Provide the [X, Y] coordinate of the cell's center where the given text is located.  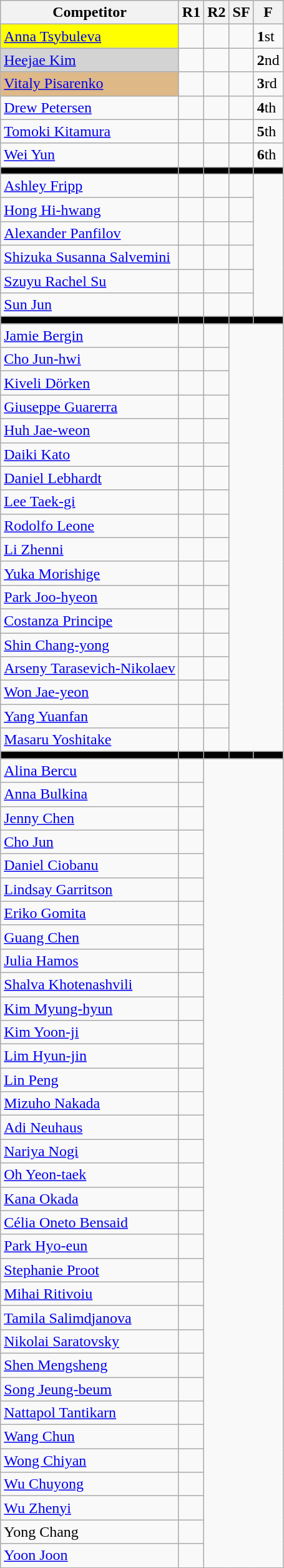
Kiveli Dörken [90, 383]
Sun Jun [90, 305]
Wu Zhenyi [90, 1508]
Anna Tsybuleva [90, 36]
Tamila Salimdjanova [90, 1317]
Mizuho Nakada [90, 1104]
Wu Chuyong [90, 1484]
Kim Myung-hyun [90, 1008]
Rodolfo Leone [90, 526]
5th [268, 131]
Célia Oneto Bensaid [90, 1222]
Yong Chang [90, 1532]
Lim Hyun-jin [90, 1056]
Lindsay Garritson [90, 889]
Eriko Gomita [90, 913]
Lin Peng [90, 1080]
Ashley Fripp [90, 186]
Mihai Ritivoiu [90, 1294]
Anna Bulkina [90, 794]
Competitor [90, 12]
Park Hyo-eun [90, 1246]
Arseny Tarasevich-Nikolaev [90, 669]
Nikolai Saratovsky [90, 1341]
Park Joo-hyeon [90, 597]
Nariya Nogi [90, 1151]
4th [268, 107]
Wang Chun [90, 1437]
Kim Yoon-ji [90, 1032]
Yang Yuanfan [90, 716]
F [268, 12]
2nd [268, 60]
Lee Taek-gi [90, 502]
Stephanie Proot [90, 1270]
Heejae Kim [90, 60]
Alina Bercu [90, 771]
Huh Jae-weon [90, 431]
Shalva Khotenashvili [90, 984]
Won Jae-yeon [90, 692]
Jamie Bergin [90, 336]
Yuka Morishige [90, 573]
Kana Okada [90, 1199]
R2 [217, 12]
Daiki Kato [90, 454]
Drew Petersen [90, 107]
Li Zhenni [90, 549]
Julia Hamos [90, 961]
Jenny Chen [90, 818]
Daniel Ciobanu [90, 866]
Nattapol Tantikarn [90, 1413]
Daniel Lebhardt [90, 478]
1st [268, 36]
Masaru Yoshitake [90, 740]
Szuyu Rachel Su [90, 281]
Vitaly Pisarenko [90, 84]
R1 [191, 12]
Yoon Joon [90, 1556]
Wong Chiyan [90, 1461]
Shen Mengsheng [90, 1365]
Cho Jun [90, 842]
Cho Jun-hwi [90, 359]
Shin Chang-yong [90, 644]
Oh Yeon-taek [90, 1175]
Adi Neuhaus [90, 1127]
Shizuka Susanna Salvemini [90, 257]
6th [268, 155]
Hong Hi-hwang [90, 209]
Wei Yun [90, 155]
SF [241, 12]
Guang Chen [90, 937]
Giuseppe Guarerra [90, 407]
Costanza Principe [90, 621]
Alexander Panfilov [90, 233]
Song Jeung-beum [90, 1389]
3rd [268, 84]
Tomoki Kitamura [90, 131]
